Determine the (X, Y) coordinate at the center of the cell enclosing the given text.  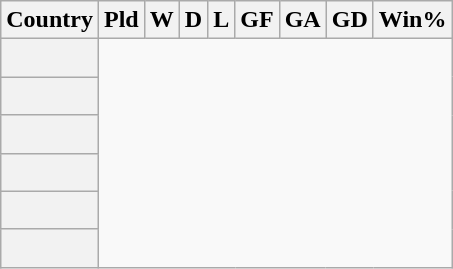
W (162, 20)
GD (350, 20)
L (222, 20)
D (193, 20)
GA (302, 20)
Country (50, 20)
Pld (121, 20)
GF (257, 20)
Win% (412, 20)
